Pinpoint the cell where the given text exists, returning its [X, Y] midpoint coordinate. 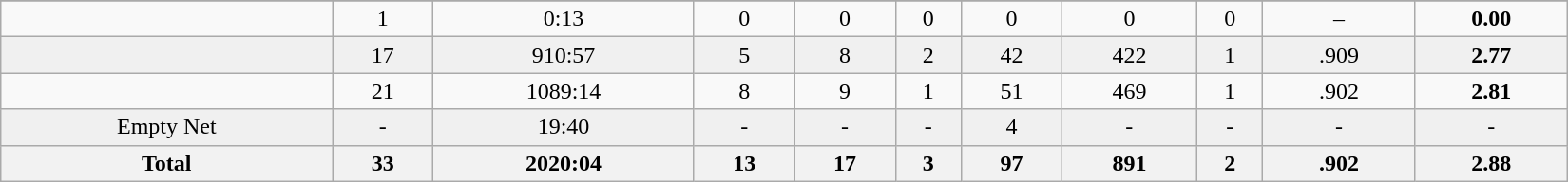
9 [845, 91]
891 [1129, 163]
0:13 [564, 19]
2020:04 [564, 163]
– [1339, 19]
422 [1129, 55]
1089:14 [564, 91]
0.00 [1491, 19]
4 [1012, 127]
2.77 [1491, 55]
469 [1129, 91]
2.88 [1491, 163]
19:40 [564, 127]
3 [928, 163]
910:57 [564, 55]
33 [383, 163]
21 [383, 91]
97 [1012, 163]
Empty Net [167, 127]
51 [1012, 91]
42 [1012, 55]
5 [744, 55]
Total [167, 163]
13 [744, 163]
2.81 [1491, 91]
.909 [1339, 55]
